Identify which cell holds the provided text, then report its (x, y) central coordinate. 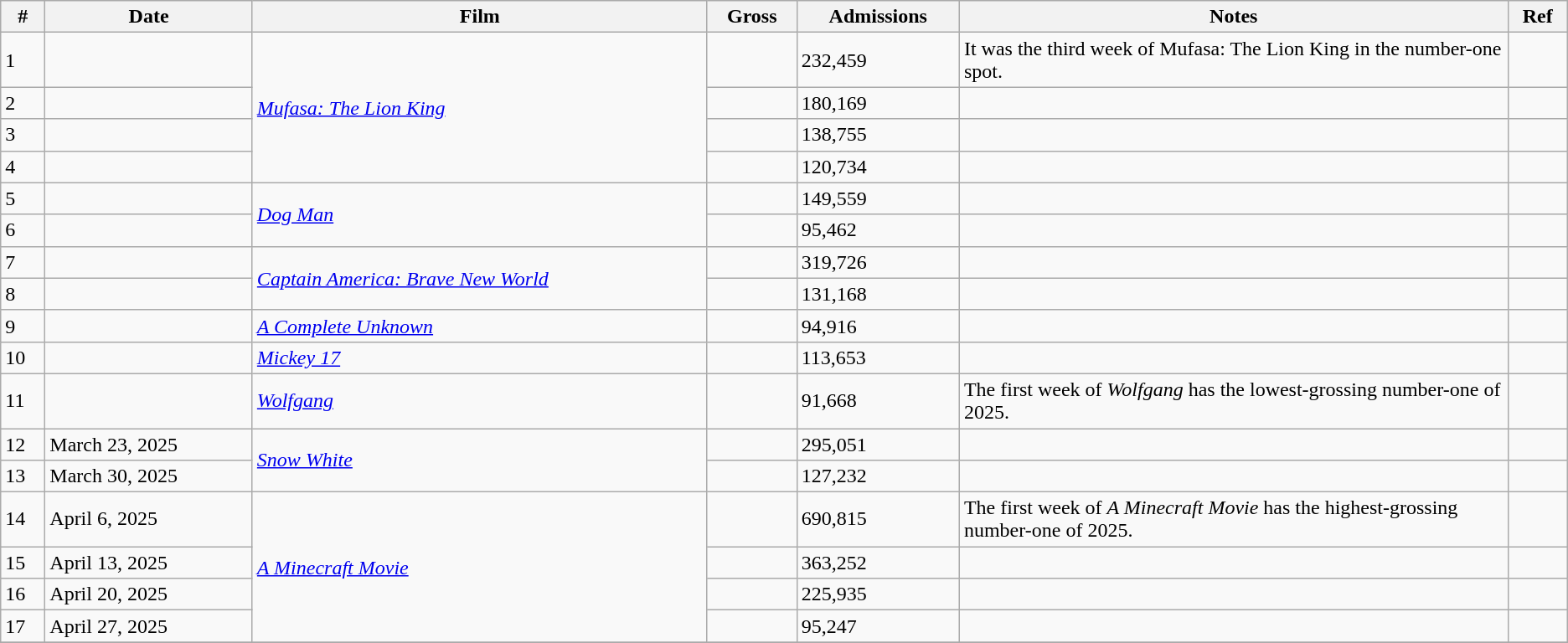
7 (23, 262)
A Minecraft Movie (479, 568)
Admissions (878, 17)
363,252 (878, 563)
94,916 (878, 326)
Dog Man (479, 214)
April 6, 2025 (149, 519)
2 (23, 103)
Snow White (479, 460)
149,559 (878, 198)
Film (479, 17)
6 (23, 230)
Gross (752, 17)
17 (23, 626)
March 30, 2025 (149, 476)
15 (23, 563)
April 13, 2025 (149, 563)
1 (23, 60)
9 (23, 326)
Wolfgang (479, 400)
It was the third week of Mufasa: The Lion King in the number-one spot. (1233, 60)
April 20, 2025 (149, 594)
5 (23, 198)
13 (23, 476)
11 (23, 400)
3 (23, 135)
April 27, 2025 (149, 626)
319,726 (878, 262)
180,169 (878, 103)
120,734 (878, 167)
10 (23, 358)
95,247 (878, 626)
Mickey 17 (479, 358)
The first week of A Minecraft Movie has the highest-grossing number-one of 2025. (1233, 519)
# (23, 17)
Notes (1233, 17)
March 23, 2025 (149, 445)
95,462 (878, 230)
Mufasa: The Lion King (479, 107)
Ref (1538, 17)
14 (23, 519)
232,459 (878, 60)
113,653 (878, 358)
12 (23, 445)
295,051 (878, 445)
A Complete Unknown (479, 326)
8 (23, 294)
91,668 (878, 400)
127,232 (878, 476)
16 (23, 594)
131,168 (878, 294)
4 (23, 167)
138,755 (878, 135)
225,935 (878, 594)
The first week of Wolfgang has the lowest-grossing number-one of 2025. (1233, 400)
Date (149, 17)
Captain America: Brave New World (479, 278)
690,815 (878, 519)
